Identify which cell holds the provided text, then report its (x, y) central coordinate. 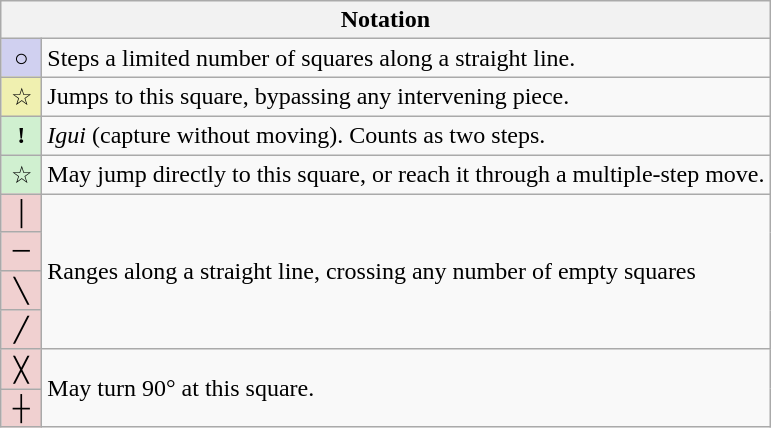
│ (22, 213)
Jumps to this square, bypassing any intervening piece. (406, 97)
┼ (22, 408)
╳ (22, 369)
Notation (386, 20)
! (22, 135)
╲ (22, 290)
May turn 90° at this square. (406, 388)
○ (22, 58)
Ranges along a straight line, crossing any number of empty squares (406, 272)
Steps a limited number of squares along a straight line. (406, 58)
May jump directly to this square, or reach it through a multiple-step move. (406, 174)
─ (22, 251)
Igui (capture without moving). Counts as two steps. (406, 135)
╱ (22, 330)
